Search for the cell housing the specified text and yield its (X, Y) center coordinate. 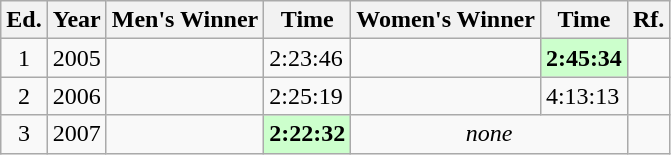
2:22:32 (308, 134)
2:23:46 (308, 58)
Ed. (24, 20)
Rf. (648, 20)
Men's Winner (185, 20)
Women's Winner (446, 20)
2 (24, 96)
4:13:13 (584, 96)
2:25:19 (308, 96)
2:45:34 (584, 58)
3 (24, 134)
Year (76, 20)
1 (24, 58)
2006 (76, 96)
2005 (76, 58)
none (490, 134)
2007 (76, 134)
